Return (x, y) of the center of cell containing provided text 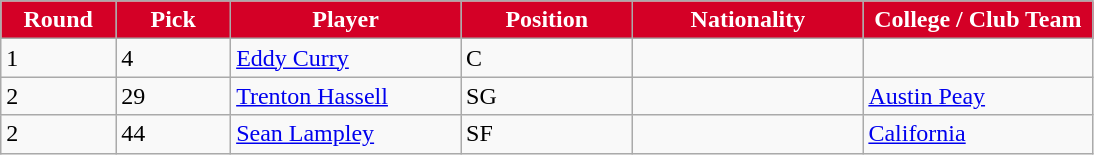
4 (174, 58)
Player (346, 20)
California (978, 134)
Round (58, 20)
29 (174, 96)
College / Club Team (978, 20)
SG (547, 96)
Pick (174, 20)
Nationality (748, 20)
Eddy Curry (346, 58)
C (547, 58)
Trenton Hassell (346, 96)
Austin Peay (978, 96)
Sean Lampley (346, 134)
44 (174, 134)
1 (58, 58)
SF (547, 134)
Position (547, 20)
